Pinpoint the cell where the given text exists, returning its (x, y) midpoint coordinate. 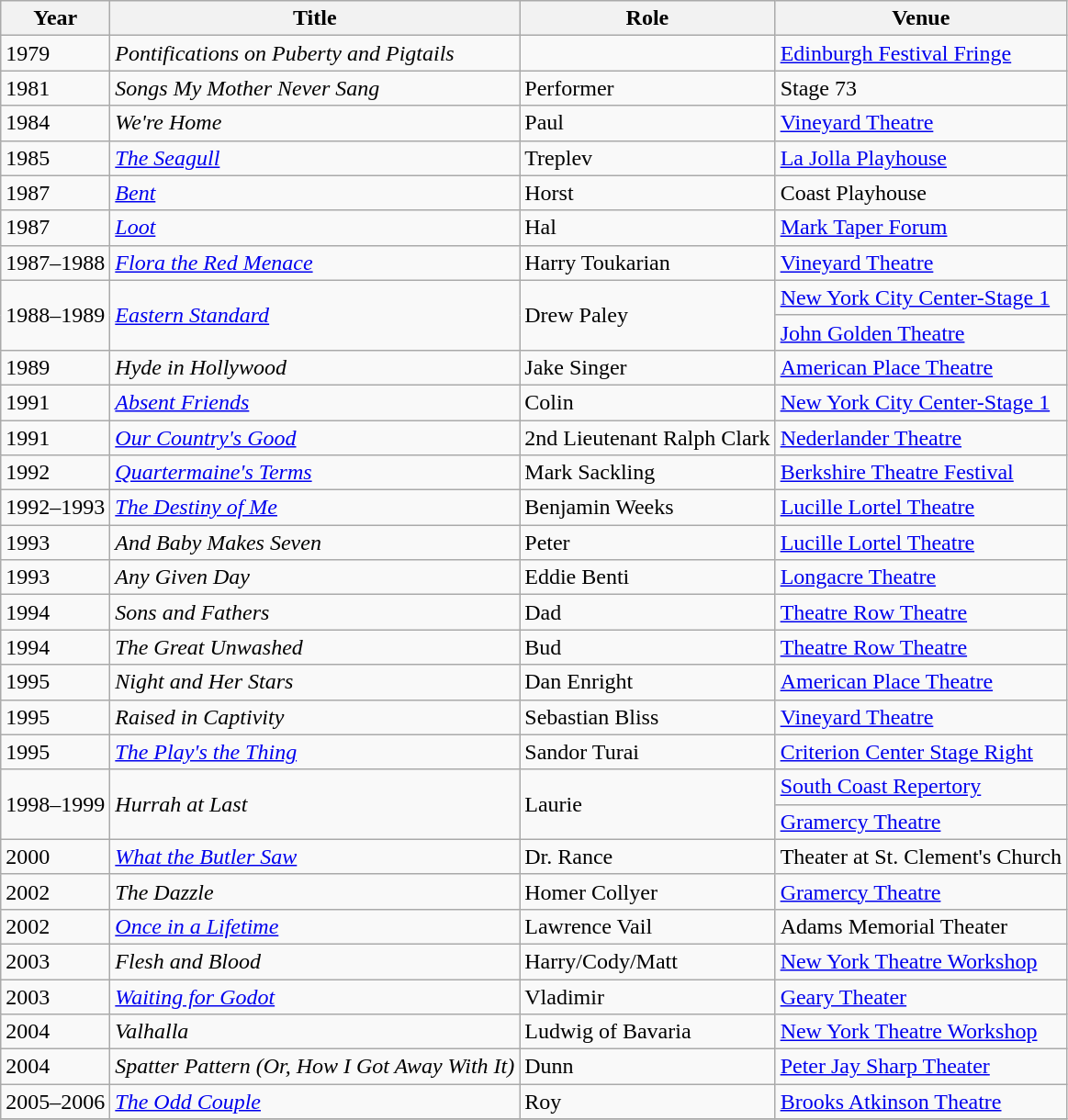
1992 (55, 473)
Waiting for Godot (315, 996)
Sons and Fathers (315, 612)
The Play's the Thing (315, 752)
Role (647, 18)
Raised in Captivity (315, 717)
Harry/Cody/Matt (647, 961)
Colin (647, 402)
1987–1988 (55, 263)
Horst (647, 193)
Paul (647, 123)
The Odd Couple (315, 1102)
1989 (55, 367)
La Jolla Playhouse (920, 158)
Stage 73 (920, 88)
1998–1999 (55, 804)
Harry Toukarian (647, 263)
Performer (647, 88)
Edinburgh Festival Fringe (920, 53)
Roy (647, 1102)
Hyde in Hollywood (315, 367)
The Seagull (315, 158)
Eddie Benti (647, 577)
Homer Collyer (647, 891)
Dad (647, 612)
Flora the Red Menace (315, 263)
The Dazzle (315, 891)
Bent (315, 193)
Peter (647, 543)
Ludwig of Bavaria (647, 1032)
Bud (647, 647)
1988–1989 (55, 315)
Jake Singer (647, 367)
Nederlander Theatre (920, 438)
Mark Taper Forum (920, 228)
Mark Sackling (647, 473)
Title (315, 18)
South Coast Repertory (920, 787)
Lawrence Vail (647, 926)
Criterion Center Stage Right (920, 752)
2nd Lieutenant Ralph Clark (647, 438)
1979 (55, 53)
Theater at St. Clement's Church (920, 857)
John Golden Theatre (920, 332)
Night and Her Stars (315, 682)
Hal (647, 228)
Pontifications on Puberty and Pigtails (315, 53)
Any Given Day (315, 577)
Venue (920, 18)
1984 (55, 123)
Sebastian Bliss (647, 717)
Our Country's Good (315, 438)
Laurie (647, 804)
2005–2006 (55, 1102)
Coast Playhouse (920, 193)
Dan Enright (647, 682)
Treplev (647, 158)
Quartermaine's Terms (315, 473)
Adams Memorial Theater (920, 926)
Dr. Rance (647, 857)
Dunn (647, 1067)
We're Home (315, 123)
Peter Jay Sharp Theater (920, 1067)
Geary Theater (920, 996)
Drew Paley (647, 315)
Brooks Atkinson Theatre (920, 1102)
Spatter Pattern (Or, How I Got Away With It) (315, 1067)
The Great Unwashed (315, 647)
Valhalla (315, 1032)
And Baby Makes Seven (315, 543)
Loot (315, 228)
1992–1993 (55, 508)
Sandor Turai (647, 752)
Hurrah at Last (315, 804)
Once in a Lifetime (315, 926)
Vladimir (647, 996)
Flesh and Blood (315, 961)
Eastern Standard (315, 315)
The Destiny of Me (315, 508)
What the Butler Saw (315, 857)
Absent Friends (315, 402)
Berkshire Theatre Festival (920, 473)
2000 (55, 857)
Year (55, 18)
1981 (55, 88)
Songs My Mother Never Sang (315, 88)
1985 (55, 158)
Benjamin Weeks (647, 508)
Longacre Theatre (920, 577)
